For the text-containing cell, return its midpoint in [X, Y] coordinate format. 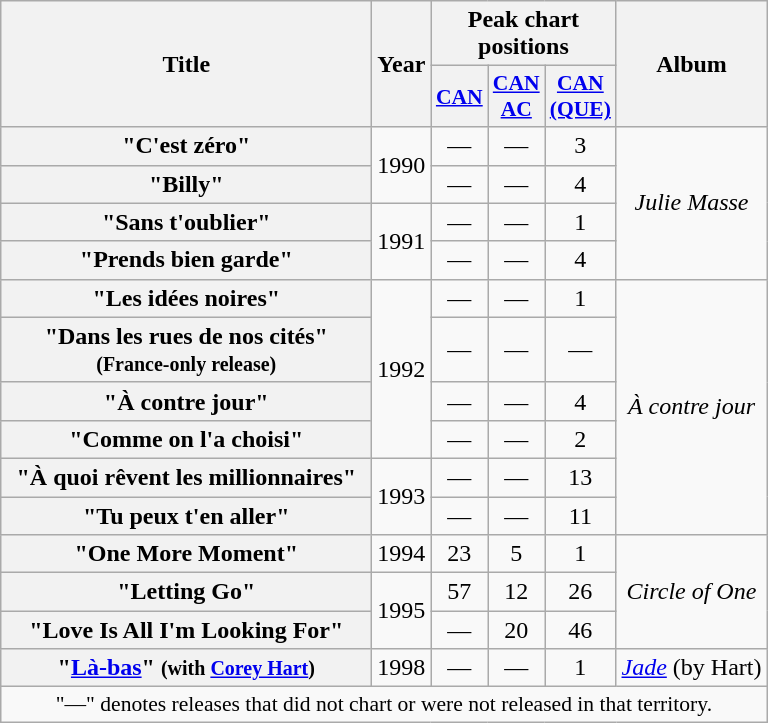
"Tu peux t'en aller" [186, 515]
13 [580, 477]
CAN [460, 96]
1998 [402, 668]
46 [580, 630]
"—" denotes releases that did not chart or were not released in that territory. [384, 705]
23 [460, 554]
CAN (QUE) [580, 96]
1990 [402, 165]
Jade (by Hart) [692, 668]
"Letting Go" [186, 592]
"À quoi rêvent les millionnaires" [186, 477]
20 [516, 630]
Album [692, 64]
Circle of One [692, 592]
Peak chart positions [524, 34]
À contre jour [692, 406]
57 [460, 592]
3 [580, 146]
12 [516, 592]
"C'est zéro" [186, 146]
1991 [402, 241]
"One More Moment" [186, 554]
1995 [402, 611]
26 [580, 592]
1994 [402, 554]
"Sans t'oublier" [186, 222]
"Comme on l'a choisi" [186, 439]
"Dans les rues de nos cités" (France-only release) [186, 350]
Title [186, 64]
"À contre jour" [186, 401]
11 [580, 515]
Year [402, 64]
1992 [402, 368]
"Là-bas" (with Corey Hart) [186, 668]
5 [516, 554]
1993 [402, 496]
CAN AC [516, 96]
"Love Is All I'm Looking For" [186, 630]
Julie Masse [692, 203]
"Billy" [186, 184]
"Prends bien garde" [186, 260]
2 [580, 439]
"Les idées noires" [186, 298]
